Identify which cell holds the provided text, then report its (X, Y) central coordinate. 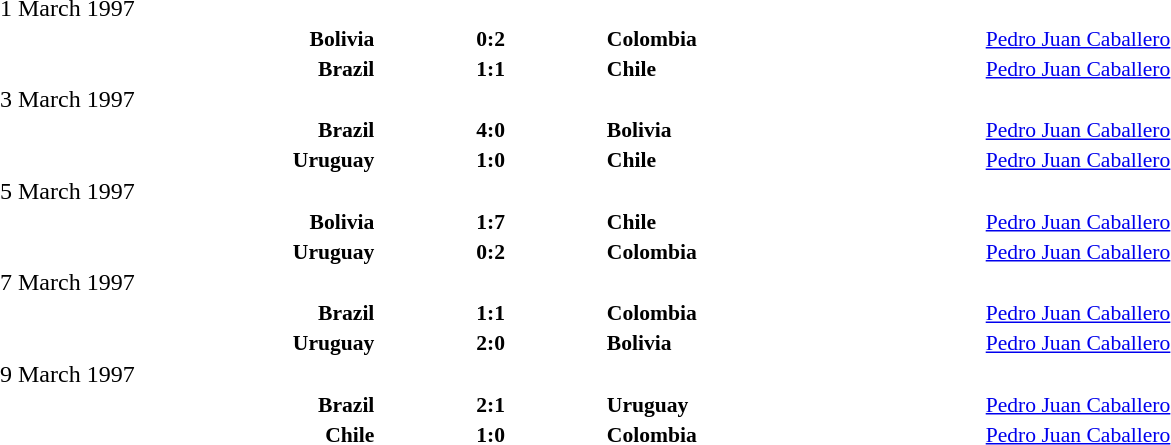
1:7 (490, 222)
2:1 (490, 404)
1:0 (490, 160)
4:0 (490, 130)
2:0 (490, 343)
Uruguay (794, 404)
